Return the [X, Y] coordinate for the center point of the cell that contains the specified text.  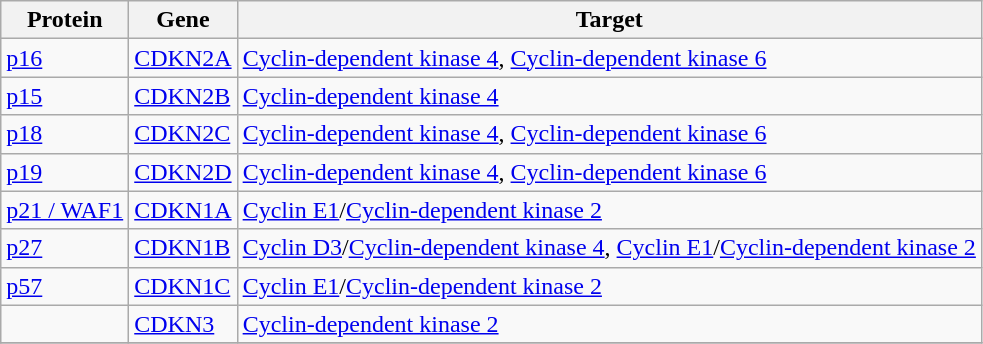
Cyclin D3/Cyclin-dependent kinase 4, Cyclin E1/Cyclin-dependent kinase 2 [609, 248]
p16 [65, 58]
p15 [65, 96]
Gene [183, 20]
Cyclin-dependent kinase 2 [609, 324]
CDKN2C [183, 134]
CDKN2B [183, 96]
Protein [65, 20]
CDKN2A [183, 58]
p21 / WAF1 [65, 210]
p18 [65, 134]
CDKN1B [183, 248]
p19 [65, 172]
CDKN3 [183, 324]
p57 [65, 286]
CDKN1C [183, 286]
Target [609, 20]
CDKN1A [183, 210]
Cyclin-dependent kinase 4 [609, 96]
CDKN2D [183, 172]
p27 [65, 248]
